Capture the cell that displays the provided text and extract its (x, y) central coordinate. 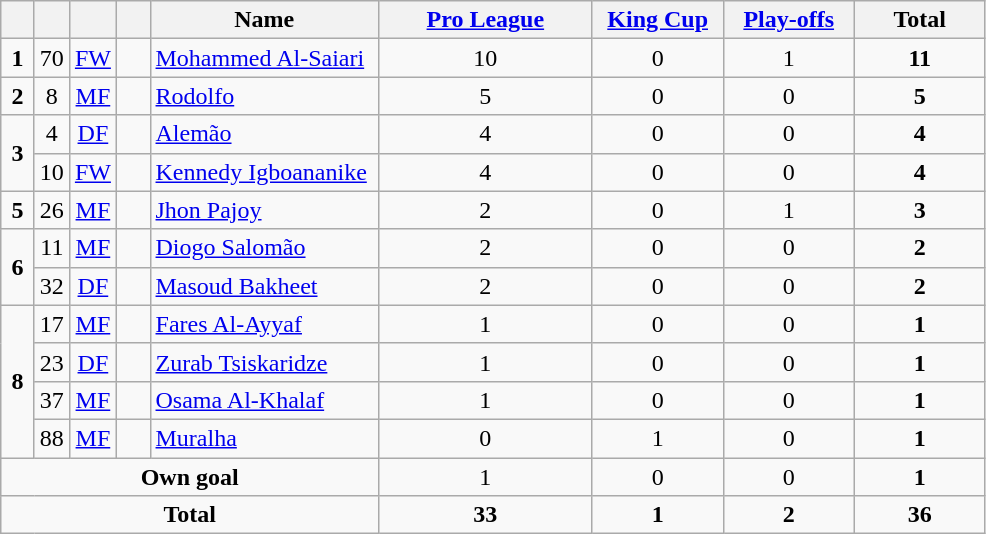
Own goal (190, 477)
36 (920, 515)
26 (52, 210)
32 (52, 286)
Jhon Pajoy (264, 210)
Play-offs (788, 20)
33 (486, 515)
Zurab Tsiskaridze (264, 362)
Rodolfo (264, 96)
Masoud Bakheet (264, 286)
Pro League (486, 20)
Muralha (264, 438)
Diogo Salomão (264, 248)
King Cup (658, 20)
Osama Al-Khalaf (264, 400)
6 (18, 267)
37 (52, 400)
23 (52, 362)
Alemão (264, 134)
70 (52, 58)
Fares Al-Ayyaf (264, 324)
Mohammed Al-Saiari (264, 58)
Name (264, 20)
Kennedy Igboananike (264, 172)
17 (52, 324)
88 (52, 438)
